Provide the [X, Y] coordinate of the cell's center where the given text is located.  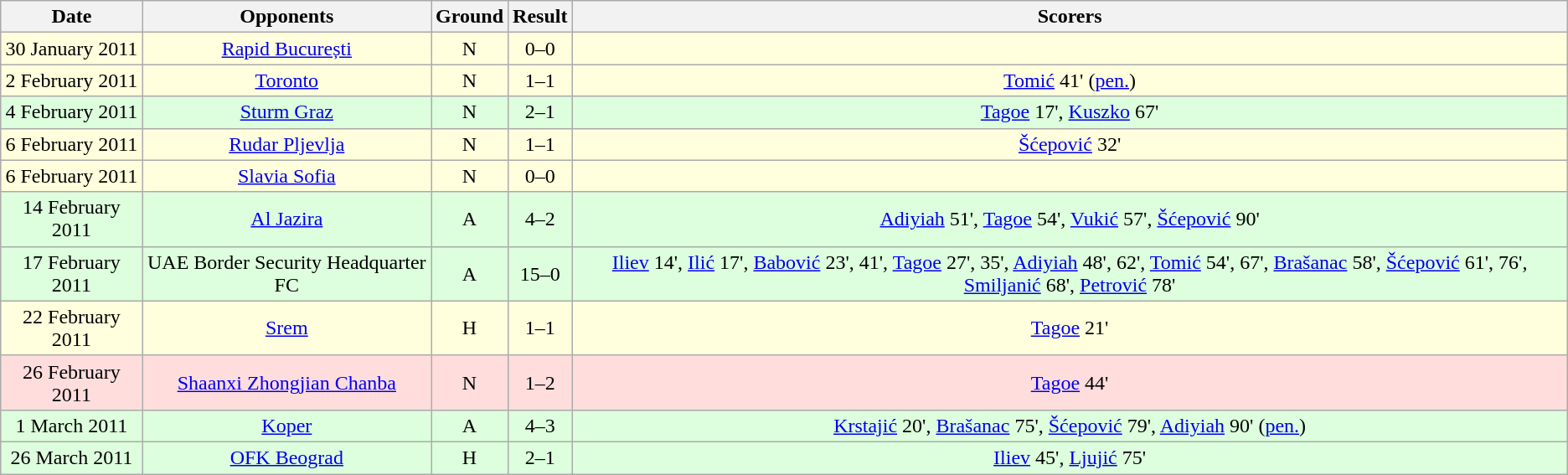
Iliev 45', Ljujić 75' [1070, 457]
Opponents [286, 17]
Tagoe 21' [1070, 328]
Adiyiah 51', Tagoe 54', Vukić 57', Šćepović 90' [1070, 219]
22 February 2011 [72, 328]
17 February 2011 [72, 273]
Result [540, 17]
30 January 2011 [72, 49]
2 February 2011 [72, 80]
Slavia Sofia [286, 176]
UAE Border Security Headquarter FC [286, 273]
4–2 [540, 219]
4 February 2011 [72, 112]
Krstajić 20', Brašanac 75', Šćepović 79', Adiyiah 90' (pen.) [1070, 426]
14 February 2011 [72, 219]
Toronto [286, 80]
Iliev 14', Ilić 17', Babović 23', 41', Tagoe 27', 35', Adiyiah 48', 62', Tomić 54', 67', Brašanac 58', Šćepović 61', 76', Smiljanić 68', Petrović 78' [1070, 273]
OFK Beograd [286, 457]
Tagoe 17', Kuszko 67' [1070, 112]
Rudar Pljevlja [286, 144]
Tagoe 44' [1070, 382]
Srem [286, 328]
15–0 [540, 273]
Shaanxi Zhongjian Chanba [286, 382]
Tomić 41' (pen.) [1070, 80]
1–2 [540, 382]
Scorers [1070, 17]
Rapid București [286, 49]
4–3 [540, 426]
26 February 2011 [72, 382]
Sturm Graz [286, 112]
26 March 2011 [72, 457]
Al Jazira [286, 219]
Date [72, 17]
1 March 2011 [72, 426]
Šćepović 32' [1070, 144]
Ground [470, 17]
Koper [286, 426]
